Output the [x, y] coordinate of the center of the cell containing the given text.  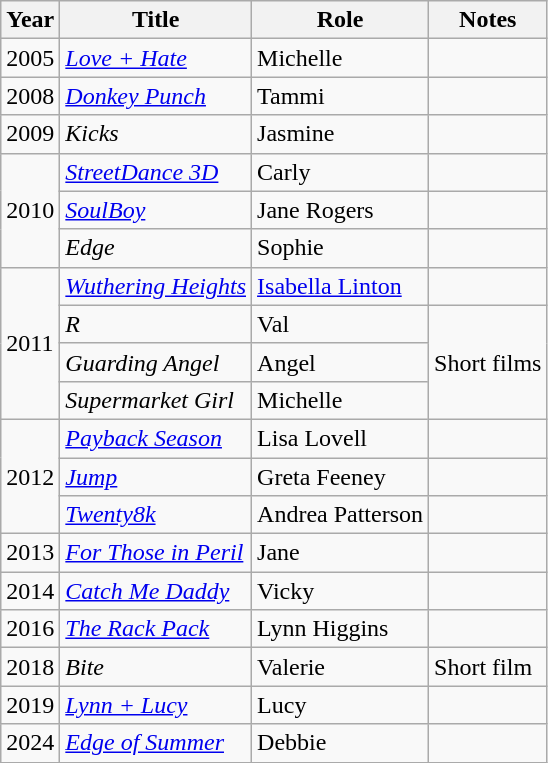
2008 [30, 96]
Sophie [340, 248]
StreetDance 3D [156, 172]
Tammi [340, 96]
Greta Feeney [340, 477]
Edge of Summer [156, 743]
2009 [30, 134]
Guarding Angel [156, 362]
2005 [30, 58]
Payback Season [156, 438]
Twenty8k [156, 515]
2018 [30, 667]
Year [30, 20]
Short films [488, 362]
Jane Rogers [340, 210]
Lynn + Lucy [156, 705]
Lisa Lovell [340, 438]
2016 [30, 629]
Andrea Patterson [340, 515]
Notes [488, 20]
Lucy [340, 705]
Title [156, 20]
Lynn Higgins [340, 629]
Angel [340, 362]
2013 [30, 553]
Vicky [340, 591]
Short film [488, 667]
Isabella Linton [340, 286]
2014 [30, 591]
Debbie [340, 743]
SoulBoy [156, 210]
Catch Me Daddy [156, 591]
Wuthering Heights [156, 286]
Jasmine [340, 134]
For Those in Peril [156, 553]
Role [340, 20]
Jane [340, 553]
The Rack Pack [156, 629]
Edge [156, 248]
Kicks [156, 134]
Jump [156, 477]
Valerie [340, 667]
2011 [30, 343]
Bite [156, 667]
Carly [340, 172]
Val [340, 324]
2010 [30, 210]
Donkey Punch [156, 96]
R [156, 324]
2024 [30, 743]
2012 [30, 476]
Supermarket Girl [156, 400]
Love + Hate [156, 58]
2019 [30, 705]
